Scan for the cell matching the given text and deliver its (X, Y) coordinate at center. 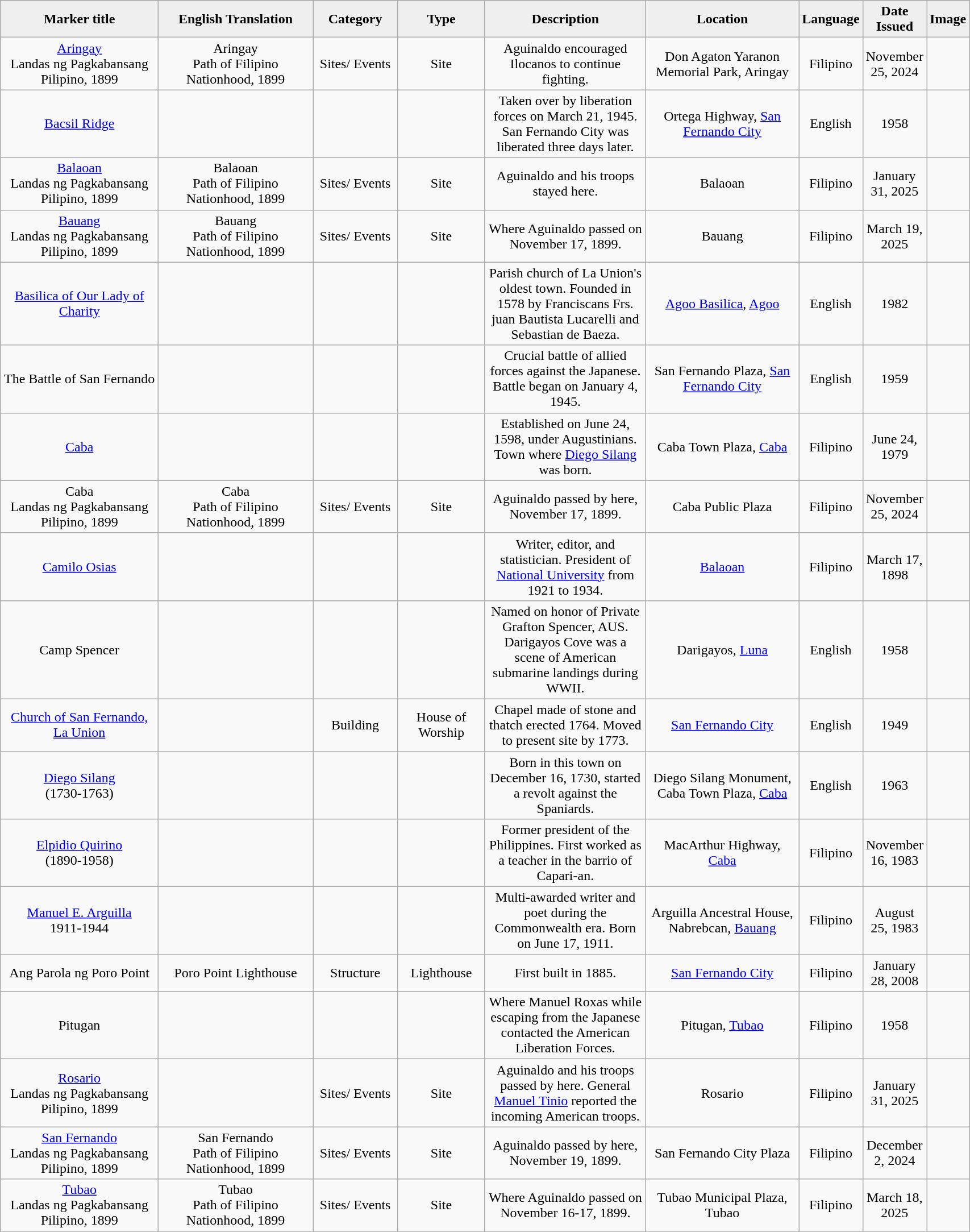
Named on honor of Private Grafton Spencer, AUS. Darigayos Cove was a scene of American submarine landings during WWII. (565, 649)
Where Aguinaldo passed on November 16-17, 1899. (565, 1205)
Arguilla Ancestral House, Nabrebcan, Bauang (722, 921)
Pitugan, Tubao (722, 1026)
Bauang (722, 236)
March 17, 1898 (894, 566)
English Translation (236, 19)
Camp Spencer (80, 649)
First built in 1885. (565, 973)
TubaoLandas ng Pagkabansang Pilipino, 1899 (80, 1205)
BauangLandas ng Pagkabansang Pilipino, 1899 (80, 236)
Category (355, 19)
Where Aguinaldo passed on November 17, 1899. (565, 236)
1959 (894, 379)
Multi-awarded writer and poet during the Commonwealth era. Born on June 17, 1911. (565, 921)
Aguinaldo and his troops passed by here. General Manuel Tinio reported the incoming American troops. (565, 1093)
BalaoanLandas ng Pagkabansang Pilipino, 1899 (80, 184)
January 28, 2008 (894, 973)
Camilo Osias (80, 566)
Don Agaton Yaranon Memorial Park, Aringay (722, 64)
BalaoanPath of Filipino Nationhood, 1899 (236, 184)
Church of San Fernando, La Union (80, 725)
Writer, editor, and statistician. President of National University from 1921 to 1934. (565, 566)
AringayLandas ng Pagkabansang Pilipino, 1899 (80, 64)
1982 (894, 304)
Where Manuel Roxas while escaping from the Japanese contacted the American Liberation Forces. (565, 1026)
Aguinaldo encouraged Ilocanos to continue fighting. (565, 64)
TubaoPath of Filipino Nationhood, 1899 (236, 1205)
Born in this town on December 16, 1730, started a revolt against the Spaniards. (565, 786)
Caba Public Plaza (722, 507)
August 25, 1983 (894, 921)
December 2, 2024 (894, 1153)
Pitugan (80, 1026)
November 16, 1983 (894, 853)
Former president of the Philippines. First worked as a teacher in the barrio of Capari-an. (565, 853)
The Battle of San Fernando (80, 379)
Chapel made of stone and thatch erected 1764. Moved to present site by 1773. (565, 725)
RosarioLandas ng Pagkabansang Pilipino, 1899 (80, 1093)
Rosario (722, 1093)
Aguinaldo passed by here, November 19, 1899. (565, 1153)
Marker title (80, 19)
Language (831, 19)
1949 (894, 725)
Diego Silang Monument, Caba Town Plaza, Caba (722, 786)
March 19, 2025 (894, 236)
Caba (80, 447)
Structure (355, 973)
Taken over by liberation forces on March 21, 1945. San Fernando City was liberated three days later. (565, 124)
CabaPath of Filipino Nationhood, 1899 (236, 507)
June 24, 1979 (894, 447)
Aguinaldo passed by here, November 17, 1899. (565, 507)
BauangPath of Filipino Nationhood, 1899 (236, 236)
CabaLandas ng Pagkabansang Pilipino, 1899 (80, 507)
Ortega Highway, San Fernando City (722, 124)
Lighthouse (442, 973)
Manuel E. Arguilla1911-1944 (80, 921)
Location (722, 19)
Aguinaldo and his troops stayed here. (565, 184)
Ang Parola ng Poro Point (80, 973)
House of Worship (442, 725)
Type (442, 19)
1963 (894, 786)
Elpidio Quirino(1890-1958) (80, 853)
Description (565, 19)
Parish church of La Union's oldest town. Founded in 1578 by Franciscans Frs. juan Bautista Lucarelli and Sebastian de Baeza. (565, 304)
San Fernando City Plaza (722, 1153)
AringayPath of Filipino Nationhood, 1899 (236, 64)
Basilica of Our Lady of Charity (80, 304)
San FernandoPath of Filipino Nationhood, 1899 (236, 1153)
Tubao Municipal Plaza, Tubao (722, 1205)
Agoo Basilica, Agoo (722, 304)
San Fernando Plaza, San Fernando City (722, 379)
Bacsil Ridge (80, 124)
Crucial battle of allied forces against the Japanese. Battle began on January 4, 1945. (565, 379)
Building (355, 725)
Image (948, 19)
MacArthur Highway, Caba (722, 853)
Date Issued (894, 19)
Diego Silang(1730-1763) (80, 786)
March 18, 2025 (894, 1205)
Caba Town Plaza, Caba (722, 447)
Established on June 24, 1598, under Augustinians. Town where Diego Silang was born. (565, 447)
Darigayos, Luna (722, 649)
San FernandoLandas ng Pagkabansang Pilipino, 1899 (80, 1153)
Poro Point Lighthouse (236, 973)
